Return the [X, Y] coordinate for the center point of the cell that contains the specified text.  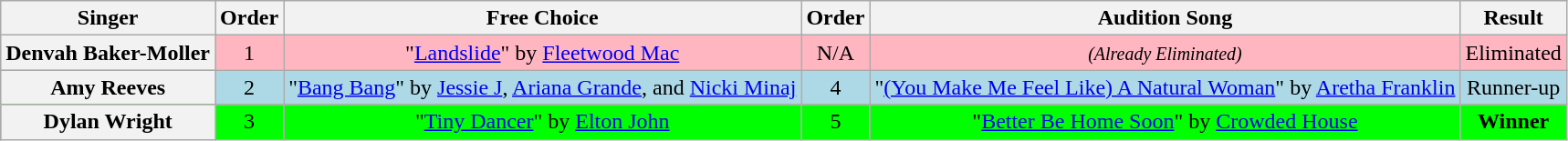
"Bang Bang" by Jessie J, Ariana Grande, and Nicki Minaj [542, 87]
Result [1513, 18]
Singer [108, 18]
5 [836, 122]
1 [250, 53]
"(You Make Me Feel Like) A Natural Woman" by Aretha Franklin [1165, 87]
"Better Be Home Soon" by Crowded House [1165, 122]
4 [836, 87]
Amy Reeves [108, 87]
Free Choice [542, 18]
Eliminated [1513, 53]
(Already Eliminated) [1165, 53]
"Tiny Dancer" by Elton John [542, 122]
N/A [836, 53]
2 [250, 87]
Denvah Baker-Moller [108, 53]
Winner [1513, 122]
Audition Song [1165, 18]
3 [250, 122]
"Landslide" by Fleetwood Mac [542, 53]
Dylan Wright [108, 122]
Runner-up [1513, 87]
